Return the [X, Y] coordinate for the center point of the cell that contains the specified text.  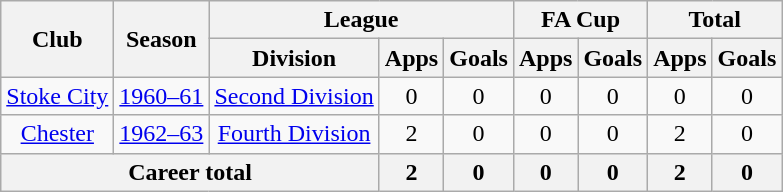
Season [162, 39]
Second Division [294, 96]
FA Cup [580, 20]
Total [715, 20]
League [362, 20]
1962–63 [162, 134]
Club [58, 39]
Stoke City [58, 96]
Fourth Division [294, 134]
Career total [190, 172]
Chester [58, 134]
Division [294, 58]
1960–61 [162, 96]
